Pinpoint the cell where the given text exists, returning its [X, Y] midpoint coordinate. 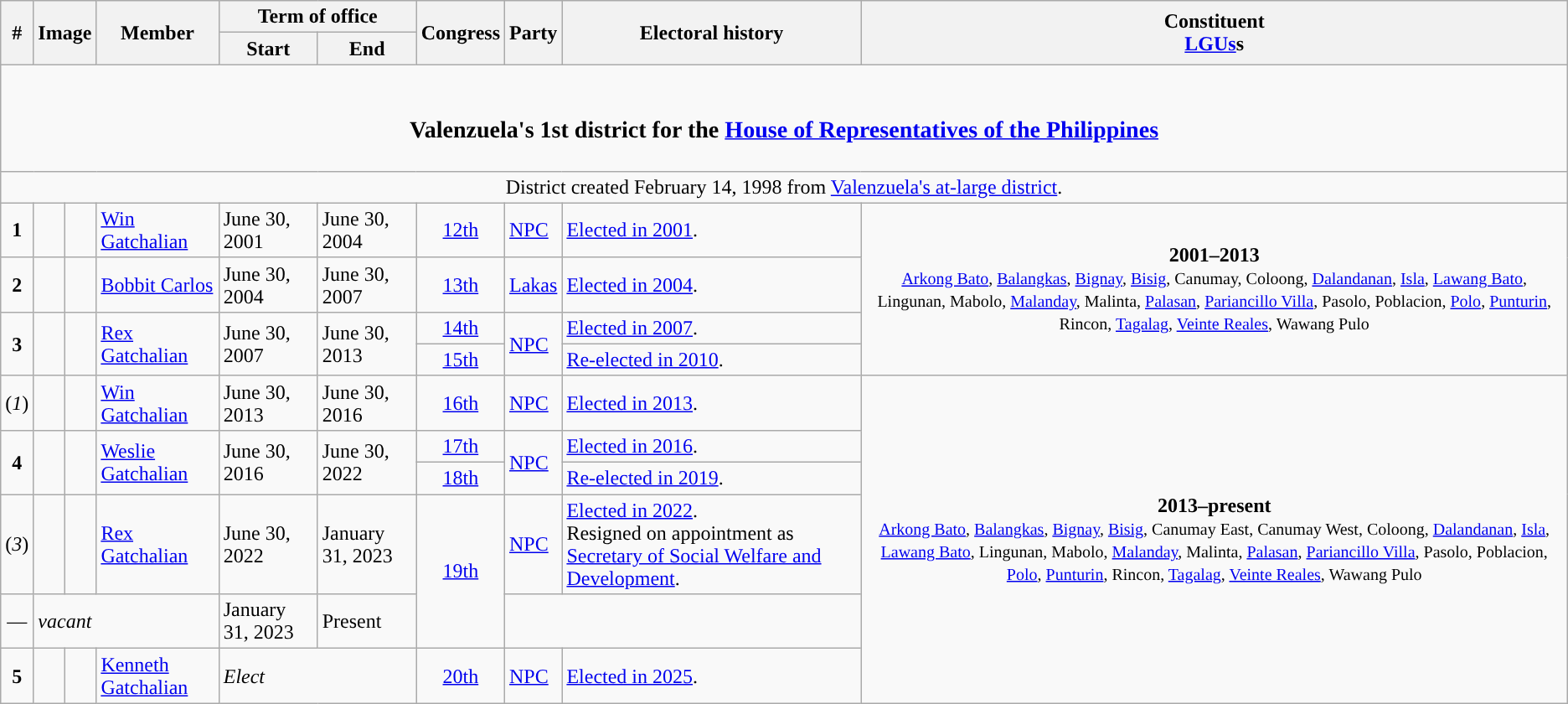
12th [461, 230]
Elected in 2016. [712, 446]
Member [157, 33]
5 [17, 676]
Elect [317, 676]
Valenzuela's 1st district for the House of Representatives of the Philippines [784, 117]
Congress [461, 33]
Term of office [317, 17]
Elected in 2025. [712, 676]
2 [17, 285]
13th [461, 285]
ConstituentLGUss [1215, 33]
3 [17, 344]
Image [65, 33]
Party [534, 33]
vacant [126, 622]
(3) [17, 545]
End [367, 49]
17th [461, 446]
Bobbit Carlos [157, 285]
15th [461, 360]
Elected in 2022.Resigned on appointment as Secretary of Social Welfare and Development. [712, 545]
Weslie Gatchalian [157, 462]
District created February 14, 1998 from Valenzuela's at-large district. [784, 187]
Electoral history [712, 33]
Start [268, 49]
# [17, 33]
Elected in 2007. [712, 328]
Kenneth Gatchalian [157, 676]
20th [461, 676]
18th [461, 479]
1 [17, 230]
4 [17, 462]
14th [461, 328]
Present [367, 622]
Lakas [534, 285]
16th [461, 402]
— [17, 622]
19th [461, 572]
Elected in 2001. [712, 230]
June 30, 2001 [268, 230]
Re-elected in 2019. [712, 479]
Elected in 2013. [712, 402]
(1) [17, 402]
Elected in 2004. [712, 285]
Re-elected in 2010. [712, 360]
